Search for the cell housing the specified text and yield its [X, Y] center coordinate. 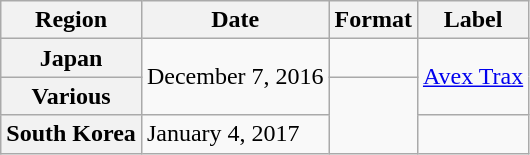
December 7, 2016 [235, 77]
Region [72, 20]
Format [373, 20]
Label [472, 20]
Various [72, 96]
Avex Trax [472, 77]
South Korea [72, 134]
Japan [72, 58]
January 4, 2017 [235, 134]
Date [235, 20]
